From the cell containing the given text, extract its center point as (x, y) coordinate. 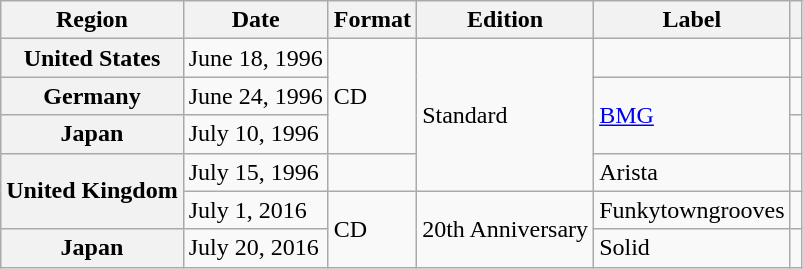
July 10, 1996 (256, 134)
June 24, 1996 (256, 96)
Solid (692, 248)
Date (256, 20)
20th Anniversary (506, 229)
BMG (692, 115)
July 20, 2016 (256, 248)
United Kingdom (92, 191)
United States (92, 58)
July 1, 2016 (256, 210)
Edition (506, 20)
July 15, 1996 (256, 172)
June 18, 1996 (256, 58)
Standard (506, 115)
Format (372, 20)
Region (92, 20)
Label (692, 20)
Germany (92, 96)
Arista (692, 172)
Funkytowngrooves (692, 210)
